Extract the (x, y) coordinate from the center of the cell holding the provided text.  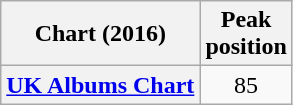
UK Albums Chart (100, 85)
85 (246, 85)
Peakposition (246, 34)
Chart (2016) (100, 34)
